Scan for the cell matching the given text and deliver its (X, Y) coordinate at center. 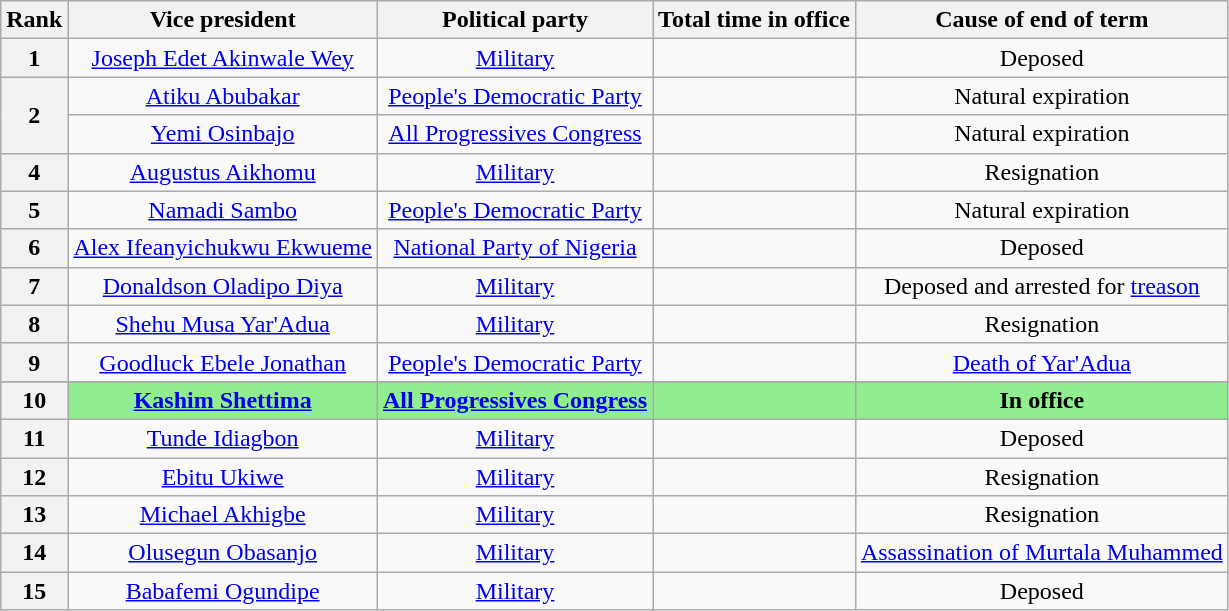
Michael Akhigbe (223, 515)
Namadi Sambo (223, 210)
Assassination of Murtala Muhammed (1042, 553)
Augustus Aikhomu (223, 172)
Babafemi Ogundipe (223, 591)
12 (34, 477)
Deposed and arrested for treason (1042, 286)
6 (34, 248)
Rank (34, 20)
National Party of Nigeria (514, 248)
8 (34, 324)
Olusegun Obasanjo (223, 553)
Atiku Abubakar (223, 96)
Goodluck Ebele Jonathan (223, 362)
1 (34, 58)
Donaldson Oladipo Diya (223, 286)
9 (34, 362)
13 (34, 515)
10 (34, 400)
2 (34, 115)
In office (1042, 400)
Political party (514, 20)
14 (34, 553)
Total time in office (754, 20)
Alex Ifeanyichukwu Ekwueme (223, 248)
Shehu Musa Yar'Adua (223, 324)
15 (34, 591)
Joseph Edet Akinwale Wey (223, 58)
7 (34, 286)
Cause of end of term (1042, 20)
11 (34, 438)
5 (34, 210)
4 (34, 172)
Yemi Osinbajo (223, 134)
Death of Yar'Adua (1042, 362)
Vice president (223, 20)
Kashim Shettima (223, 400)
Ebitu Ukiwe (223, 477)
Tunde Idiagbon (223, 438)
